Detect which cell encompasses the target text, then output its [x, y] center coordinate. 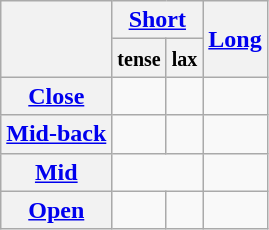
tense [139, 58]
lax [184, 58]
Short [158, 20]
Open [56, 210]
Mid-back [56, 134]
Close [56, 96]
Mid [56, 172]
Long [235, 39]
